Return the [x, y] coordinate for the center point of the cell that contains the specified text.  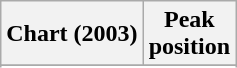
Chart (2003) [72, 34]
Peakposition [189, 34]
